Output the (x, y) coordinate of the center of the cell containing the given text.  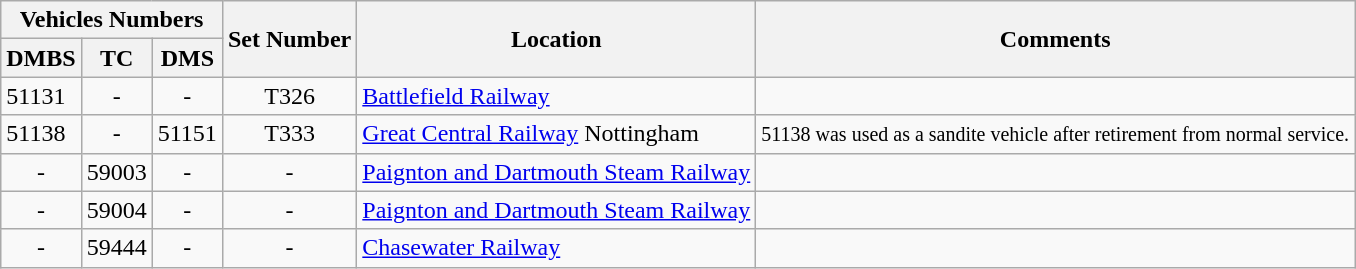
Set Number (289, 39)
Vehicles Numbers (112, 20)
T326 (289, 96)
Great Central Railway Nottingham (556, 134)
59003 (116, 172)
Comments (1056, 39)
TC (116, 58)
59444 (116, 248)
Location (556, 39)
DMBS (41, 58)
DMS (187, 58)
Chasewater Railway (556, 248)
59004 (116, 210)
51138 was used as a sandite vehicle after retirement from normal service. (1056, 134)
51138 (41, 134)
T333 (289, 134)
51151 (187, 134)
51131 (41, 96)
Battlefield Railway (556, 96)
